Find where the given text appears and provide that cell's center as [x, y] coordinate. 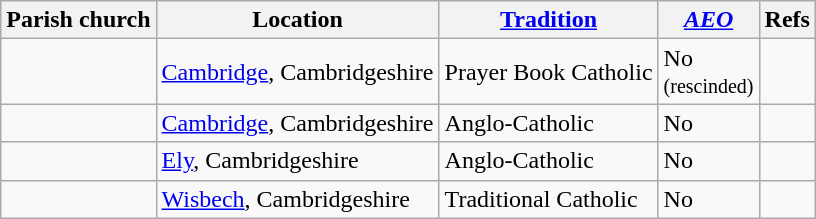
Refs [787, 20]
Parish church [78, 20]
Tradition [548, 20]
Ely, Cambridgeshire [298, 161]
No(rescinded) [708, 72]
AEO [708, 20]
Prayer Book Catholic [548, 72]
Location [298, 20]
Wisbech, Cambridgeshire [298, 199]
Traditional Catholic [548, 199]
